Identify which cell holds the provided text, then report its [x, y] central coordinate. 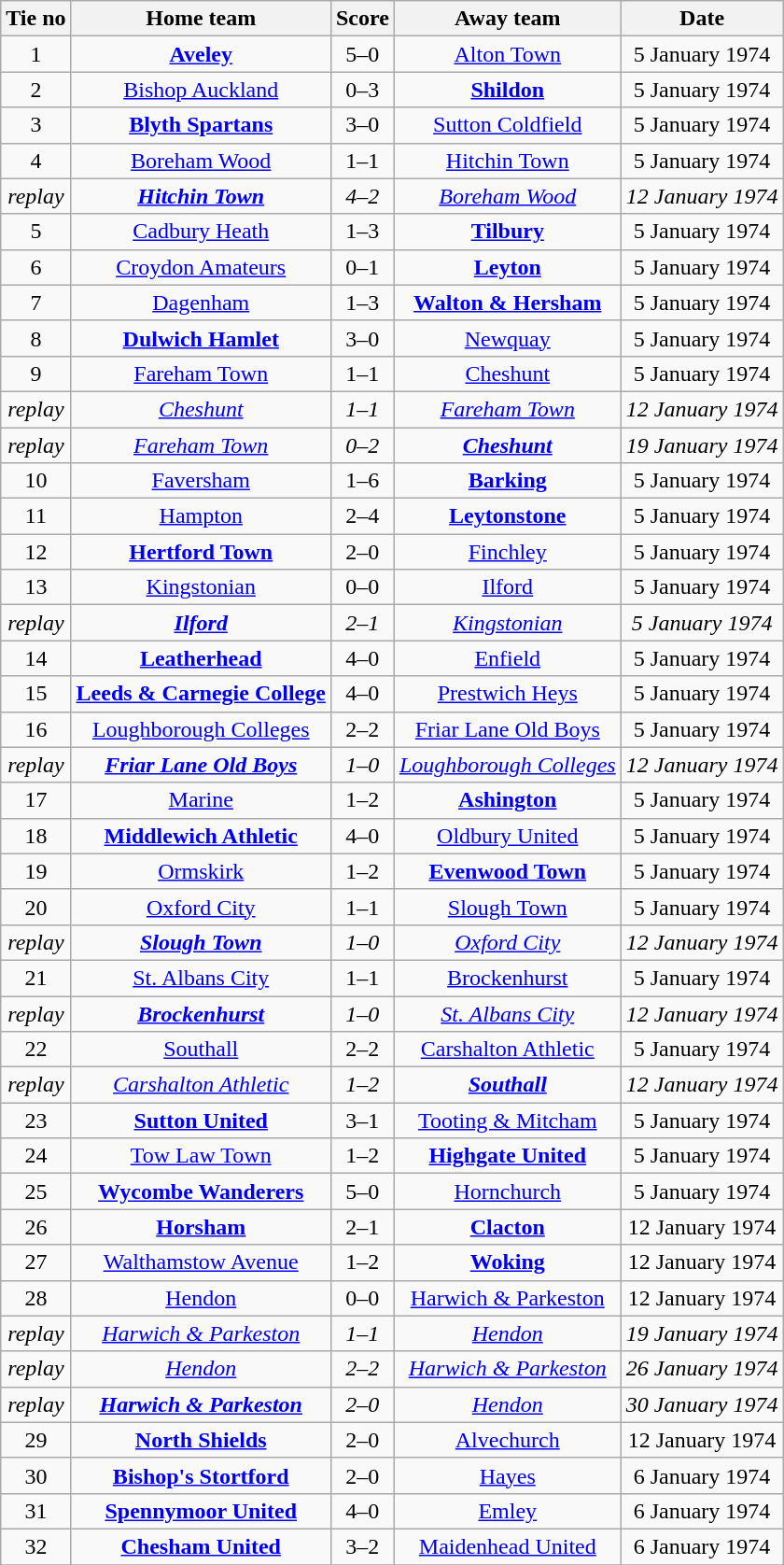
23 [35, 1121]
Ashington [508, 800]
Alvechurch [508, 1440]
Horsham [201, 1227]
3–1 [362, 1121]
16 [35, 729]
Sutton United [201, 1121]
10 [35, 481]
Aveley [201, 54]
13 [35, 587]
Score [362, 19]
Woking [508, 1262]
12 [35, 552]
30 [35, 1475]
Maidenhead United [508, 1546]
North Shields [201, 1440]
0–1 [362, 267]
5 [35, 232]
2–4 [362, 516]
Faversham [201, 481]
Bishop's Stortford [201, 1475]
Hertford Town [201, 552]
30 January 1974 [702, 1404]
32 [35, 1546]
Walthamstow Avenue [201, 1262]
9 [35, 374]
Wycombe Wanderers [201, 1191]
Leeds & Carnegie College [201, 694]
Hayes [508, 1475]
29 [35, 1440]
Clacton [508, 1227]
Tooting & Mitcham [508, 1121]
21 [35, 978]
Oldbury United [508, 836]
Away team [508, 19]
4–2 [362, 196]
Middlewich Athletic [201, 836]
Marine [201, 800]
Tie no [35, 19]
Enfield [508, 658]
18 [35, 836]
0–3 [362, 90]
6 [35, 267]
25 [35, 1191]
8 [35, 338]
Emley [508, 1511]
19 [35, 871]
Date [702, 19]
7 [35, 303]
Croydon Amateurs [201, 267]
Cadbury Heath [201, 232]
Leyton [508, 267]
Alton Town [508, 54]
20 [35, 907]
Finchley [508, 552]
22 [35, 1050]
Tilbury [508, 232]
Blyth Spartans [201, 125]
17 [35, 800]
Bishop Auckland [201, 90]
26 January 1974 [702, 1369]
2 [35, 90]
Ormskirk [201, 871]
Spennymoor United [201, 1511]
3 [35, 125]
4 [35, 161]
31 [35, 1511]
Highgate United [508, 1156]
Chesham United [201, 1546]
3–2 [362, 1546]
Shildon [508, 90]
Evenwood Town [508, 871]
Walton & Hersham [508, 303]
14 [35, 658]
Hornchurch [508, 1191]
1 [35, 54]
Home team [201, 19]
Dagenham [201, 303]
1–6 [362, 481]
Barking [508, 481]
27 [35, 1262]
Tow Law Town [201, 1156]
Newquay [508, 338]
Prestwich Heys [508, 694]
Dulwich Hamlet [201, 338]
Leytonstone [508, 516]
Leatherhead [201, 658]
11 [35, 516]
Hampton [201, 516]
0–2 [362, 445]
15 [35, 694]
26 [35, 1227]
24 [35, 1156]
28 [35, 1298]
Sutton Coldfield [508, 125]
